Detect which cell encompasses the target text, then output its [x, y] center coordinate. 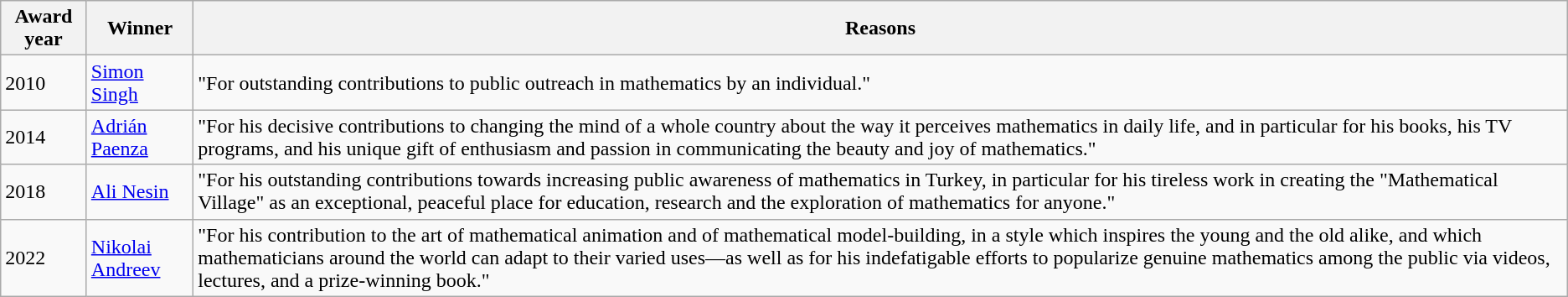
2018 [44, 191]
Adrián Paenza [139, 138]
Nikolai Andreev [139, 258]
2014 [44, 138]
Simon Singh [139, 82]
2022 [44, 258]
Ali Nesin [139, 191]
Reasons [881, 29]
Winner [139, 29]
2010 [44, 82]
"For outstanding contributions to public outreach in mathematics by an individual." [881, 82]
Award year [44, 29]
